Output the (x, y) coordinate of the center of the cell containing the given text.  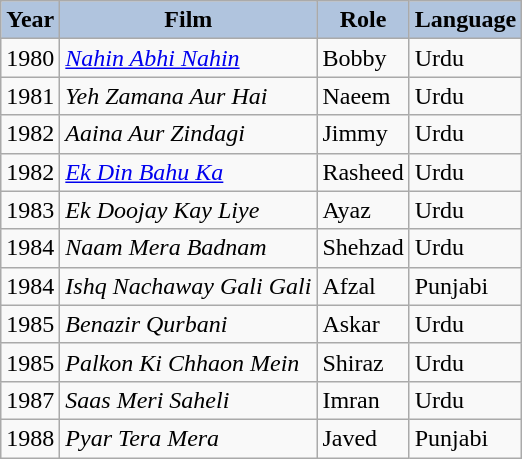
1983 (30, 210)
Pyar Tera Mera (188, 438)
Ek Din Bahu Ka (188, 172)
Palkon Ki Chhaon Mein (188, 362)
1987 (30, 400)
Saas Meri Saheli (188, 400)
Benazir Qurbani (188, 324)
Rasheed (363, 172)
Yeh Zamana Aur Hai (188, 96)
Imran (363, 400)
Afzal (363, 286)
Naam Mera Badnam (188, 248)
1988 (30, 438)
Shehzad (363, 248)
Ishq Nachaway Gali Gali (188, 286)
Naeem (363, 96)
Jimmy (363, 134)
Language (465, 20)
Askar (363, 324)
Ayaz (363, 210)
Bobby (363, 58)
Film (188, 20)
Javed (363, 438)
Role (363, 20)
Year (30, 20)
Aaina Aur Zindagi (188, 134)
Shiraz (363, 362)
1981 (30, 96)
1980 (30, 58)
Ek Doojay Kay Liye (188, 210)
Nahin Abhi Nahin (188, 58)
